For the text-containing cell, return its midpoint in (X, Y) coordinate format. 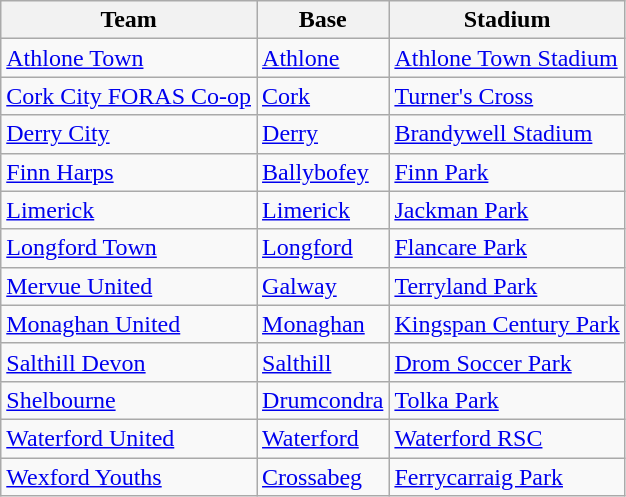
Salthill Devon (129, 362)
Stadium (507, 20)
Mervue United (129, 286)
Jackman Park (507, 210)
Kingspan Century Park (507, 324)
Longford Town (129, 248)
Waterford (323, 438)
Cork City FORAS Co-op (129, 96)
Base (323, 20)
Athlone Town Stadium (507, 58)
Flancare Park (507, 248)
Turner's Cross (507, 96)
Brandywell Stadium (507, 134)
Monaghan United (129, 324)
Longford (323, 248)
Derry (323, 134)
Galway (323, 286)
Shelbourne (129, 400)
Derry City (129, 134)
Ballybofey (323, 172)
Tolka Park (507, 400)
Athlone Town (129, 58)
Salthill (323, 362)
Crossabeg (323, 477)
Athlone (323, 58)
Terryland Park (507, 286)
Cork (323, 96)
Finn Harps (129, 172)
Ferrycarraig Park (507, 477)
Team (129, 20)
Drumcondra (323, 400)
Monaghan (323, 324)
Waterford RSC (507, 438)
Finn Park (507, 172)
Waterford United (129, 438)
Drom Soccer Park (507, 362)
Wexford Youths (129, 477)
